Output the [X, Y] coordinate of the center of the cell containing the given text.  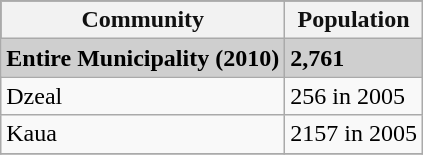
Entire Municipality (2010) [143, 58]
256 in 2005 [354, 96]
2157 in 2005 [354, 134]
Population [354, 20]
2,761 [354, 58]
Community [143, 20]
Kaua [143, 134]
Dzeal [143, 96]
